Detect which cell encompasses the target text, then output its (x, y) center coordinate. 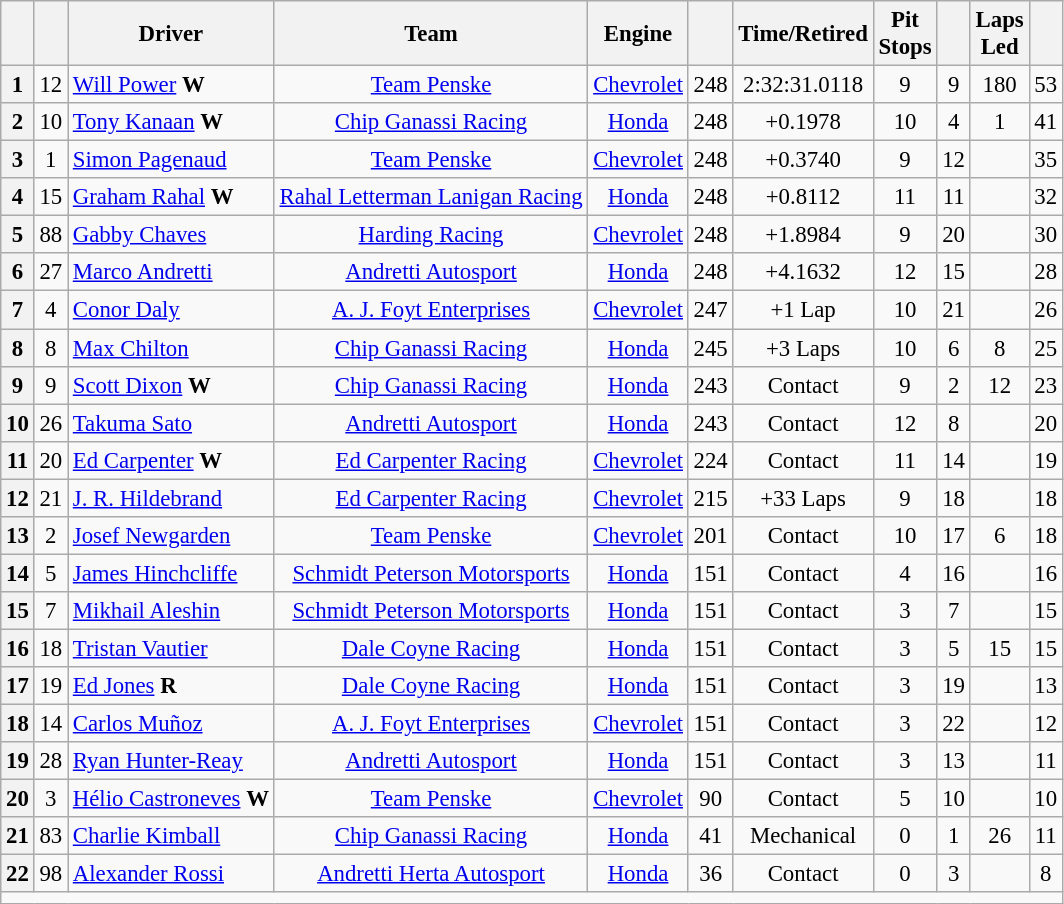
Josef Newgarden (172, 536)
36 (710, 874)
PitStops (905, 34)
Tristan Vautier (172, 648)
Conor Daly (172, 310)
LapsLed (1000, 34)
245 (710, 348)
Alexander Rossi (172, 874)
Rahal Letterman Lanigan Racing (431, 197)
98 (50, 874)
Graham Rahal W (172, 197)
247 (710, 310)
88 (50, 235)
+0.3740 (803, 160)
Driver (172, 34)
Ryan Hunter-Reay (172, 761)
Carlos Muñoz (172, 724)
Ed Carpenter W (172, 460)
Will Power W (172, 85)
+0.8112 (803, 197)
25 (1046, 348)
Engine (638, 34)
Hélio Castroneves W (172, 799)
Gabby Chaves (172, 235)
+0.1978 (803, 122)
201 (710, 536)
30 (1046, 235)
Takuma Sato (172, 423)
83 (50, 836)
Mechanical (803, 836)
+1.8984 (803, 235)
215 (710, 498)
224 (710, 460)
+1 Lap (803, 310)
27 (50, 273)
J. R. Hildebrand (172, 498)
Time/Retired (803, 34)
90 (710, 799)
Simon Pagenaud (172, 160)
James Hinchcliffe (172, 573)
35 (1046, 160)
Charlie Kimball (172, 836)
Mikhail Aleshin (172, 611)
Team (431, 34)
+3 Laps (803, 348)
+4.1632 (803, 273)
2:32:31.0118 (803, 85)
Max Chilton (172, 348)
Marco Andretti (172, 273)
180 (1000, 85)
53 (1046, 85)
Harding Racing (431, 235)
Andretti Herta Autosport (431, 874)
32 (1046, 197)
Scott Dixon W (172, 385)
23 (1046, 385)
Ed Jones R (172, 686)
+33 Laps (803, 498)
Tony Kanaan W (172, 122)
